Provide the [x, y] coordinate of the cell's center where the given text is located.  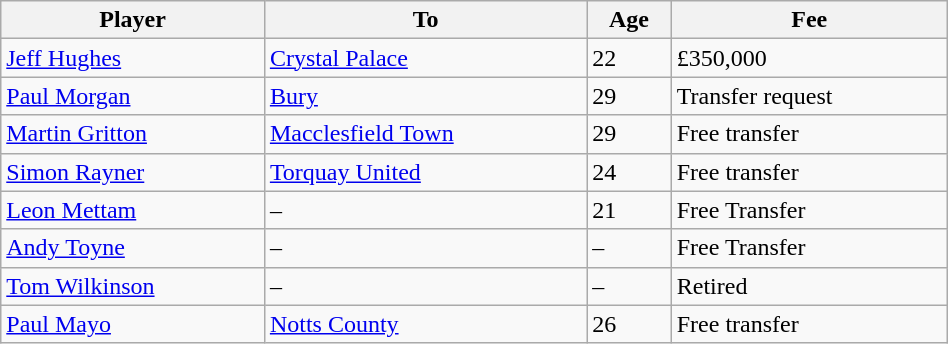
21 [629, 210]
24 [629, 172]
Martin Gritton [133, 134]
£350,000 [809, 58]
Tom Wilkinson [133, 286]
To [425, 20]
26 [629, 324]
Paul Mayo [133, 324]
Bury [425, 96]
22 [629, 58]
Leon Mettam [133, 210]
Age [629, 20]
Paul Morgan [133, 96]
Jeff Hughes [133, 58]
Torquay United [425, 172]
Andy Toyne [133, 248]
Player [133, 20]
Notts County [425, 324]
Macclesfield Town [425, 134]
Simon Rayner [133, 172]
Crystal Palace [425, 58]
Retired [809, 286]
Transfer request [809, 96]
Fee [809, 20]
